From the cell containing the given text, extract its center point as [X, Y] coordinate. 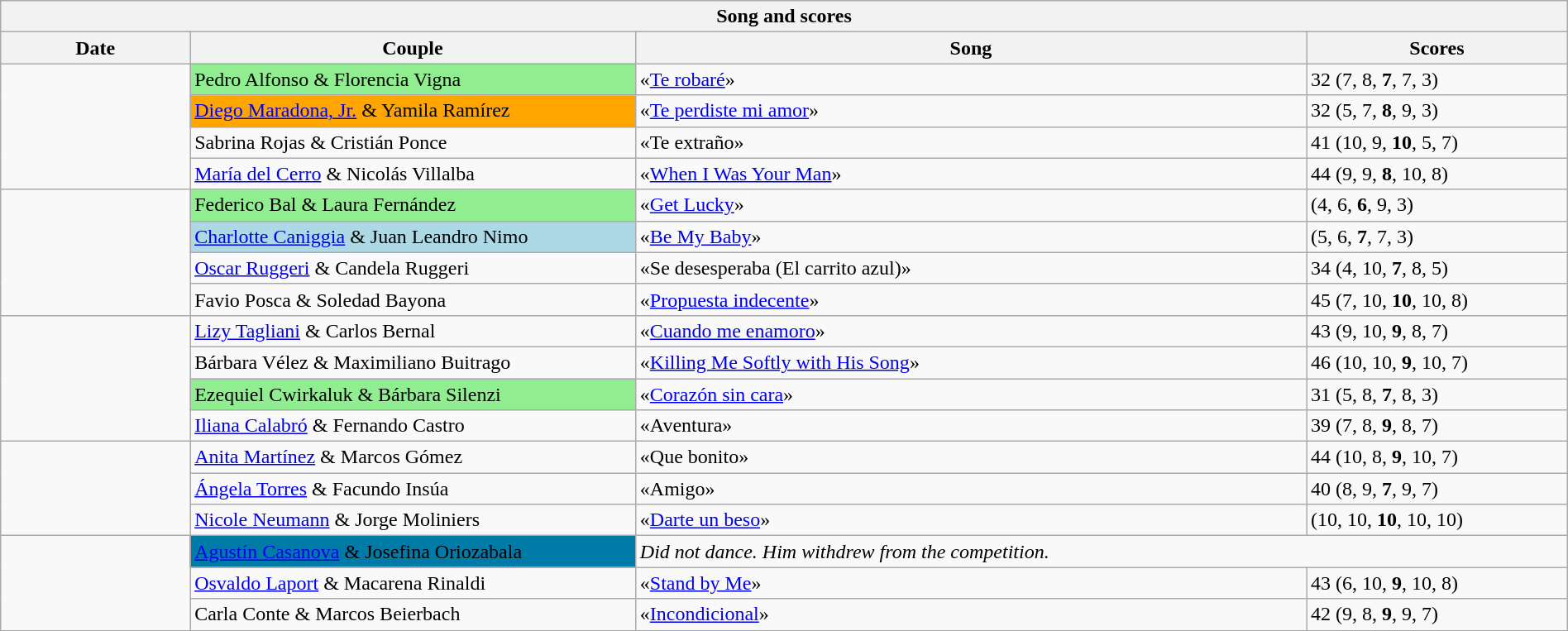
Ezequiel Cwirkaluk & Bárbara Silenzi [414, 394]
«Propuesta indecente» [971, 299]
Bárbara Vélez & Maximiliano Buitrago [414, 362]
Carla Conte & Marcos Beierbach [414, 614]
«Te extraño» [971, 142]
(10, 10, 10, 10, 10) [1437, 520]
Charlotte Caniggia & Juan Leandro Nimo [414, 237]
Ángela Torres & Facundo Insúa [414, 489]
Diego Maradona, Jr. & Yamila Ramírez [414, 111]
«Killing Me Softly with His Song» [971, 362]
41 (10, 9, 10, 5, 7) [1437, 142]
«When I Was Your Man» [971, 174]
Pedro Alfonso & Florencia Vigna [414, 79]
«Be My Baby» [971, 237]
«Que bonito» [971, 457]
44 (10, 8, 9, 10, 7) [1437, 457]
«Cuando me enamoro» [971, 331]
43 (6, 10, 9, 10, 8) [1437, 583]
María del Cerro & Nicolás Villalba [414, 174]
Date [96, 48]
«Darte un beso» [971, 520]
Iliana Calabró & Fernando Castro [414, 426]
Anita Martínez & Marcos Gómez [414, 457]
32 (7, 8, 7, 7, 3) [1437, 79]
Sabrina Rojas & Cristián Ponce [414, 142]
Did not dance. Him withdrew from the competition. [1102, 552]
40 (8, 9, 7, 9, 7) [1437, 489]
Agustín Casanova & Josefina Oriozabala [414, 552]
Favio Posca & Soledad Bayona [414, 299]
42 (9, 8, 9, 9, 7) [1437, 614]
«Stand by Me» [971, 583]
Oscar Ruggeri & Candela Ruggeri [414, 268]
«Se desesperaba (El carrito azul)» [971, 268]
44 (9, 9, 8, 10, 8) [1437, 174]
«Te robaré» [971, 79]
«Incondicional» [971, 614]
«Te perdiste mi amor» [971, 111]
Osvaldo Laport & Macarena Rinaldi [414, 583]
34 (4, 10, 7, 8, 5) [1437, 268]
45 (7, 10, 10, 10, 8) [1437, 299]
«Get Lucky» [971, 205]
Nicole Neumann & Jorge Moliniers [414, 520]
Couple [414, 48]
31 (5, 8, 7, 8, 3) [1437, 394]
43 (9, 10, 9, 8, 7) [1437, 331]
«Aventura» [971, 426]
46 (10, 10, 9, 10, 7) [1437, 362]
Song and scores [784, 17]
Lizy Tagliani & Carlos Bernal [414, 331]
Federico Bal & Laura Fernández [414, 205]
«Amigo» [971, 489]
32 (5, 7, 8, 9, 3) [1437, 111]
(5, 6, 7, 7, 3) [1437, 237]
«Corazón sin cara» [971, 394]
Scores [1437, 48]
39 (7, 8, 9, 8, 7) [1437, 426]
Song [971, 48]
(4, 6, 6, 9, 3) [1437, 205]
